Pinpoint the cell where the given text exists, returning its (x, y) midpoint coordinate. 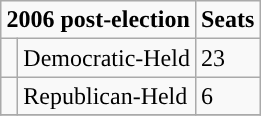
23 (227, 58)
Republican-Held (107, 96)
2006 post-election (98, 20)
Democratic-Held (107, 58)
6 (227, 96)
Seats (227, 20)
